Search for the cell housing the specified text and yield its (x, y) center coordinate. 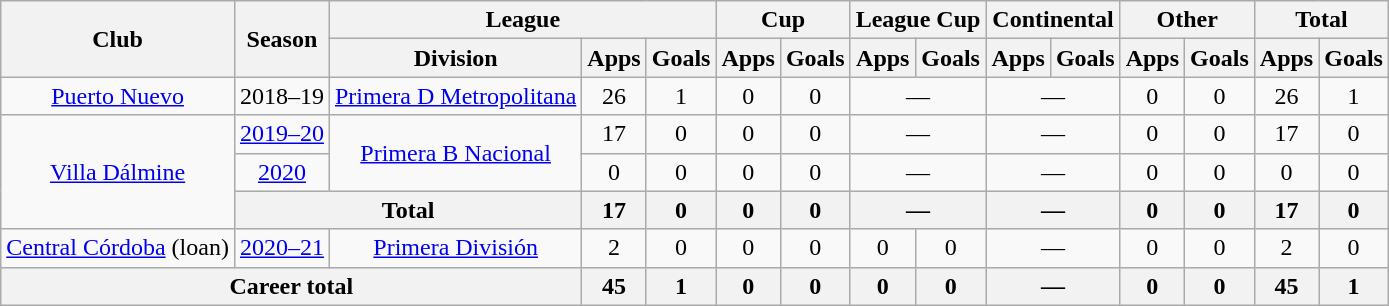
Cup (783, 20)
Other (1187, 20)
Club (118, 39)
League (522, 20)
Central Córdoba (loan) (118, 248)
Division (455, 58)
Puerto Nuevo (118, 96)
Villa Dálmine (118, 172)
Career total (292, 286)
2020–21 (282, 248)
Primera División (455, 248)
Primera B Nacional (455, 153)
2019–20 (282, 134)
League Cup (918, 20)
Season (282, 39)
Continental (1053, 20)
Primera D Metropolitana (455, 96)
2020 (282, 172)
2018–19 (282, 96)
